Identify which cell holds the provided text, then report its [x, y] central coordinate. 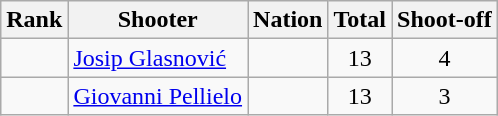
Shoot-off [445, 20]
Total [360, 20]
Rank [34, 20]
Giovanni Pellielo [158, 96]
Nation [288, 20]
Shooter [158, 20]
3 [445, 96]
4 [445, 58]
Josip Glasnović [158, 58]
